Identify which cell holds the provided text, then report its [X, Y] central coordinate. 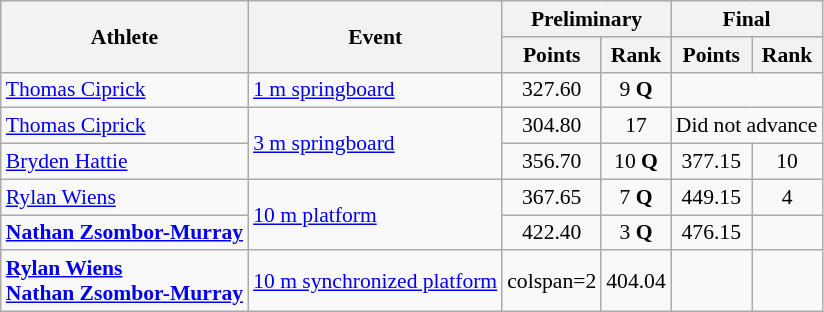
367.65 [552, 197]
Final [747, 19]
Athlete [124, 36]
10 Q [636, 162]
3 m springboard [375, 144]
356.70 [552, 162]
304.80 [552, 126]
colspan=2 [552, 282]
422.40 [552, 233]
3 Q [636, 233]
Nathan Zsombor-Murray [124, 233]
404.04 [636, 282]
10 [788, 162]
10 m platform [375, 214]
7 Q [636, 197]
327.60 [552, 90]
Bryden Hattie [124, 162]
476.15 [712, 233]
Preliminary [586, 19]
Event [375, 36]
449.15 [712, 197]
Did not advance [747, 126]
Rylan Wiens [124, 197]
1 m springboard [375, 90]
377.15 [712, 162]
17 [636, 126]
9 Q [636, 90]
Rylan WiensNathan Zsombor-Murray [124, 282]
10 m synchronized platform [375, 282]
4 [788, 197]
